Provide the (x, y) coordinate of the cell's center where the given text is located.  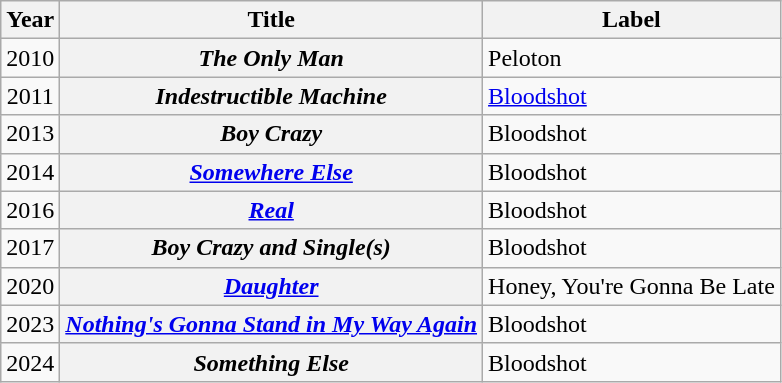
2016 (30, 210)
Boy Crazy and Single(s) (272, 248)
2013 (30, 134)
Label (632, 20)
2024 (30, 362)
Somewhere Else (272, 172)
The Only Man (272, 58)
Daughter (272, 286)
Honey, You're Gonna Be Late (632, 286)
2011 (30, 96)
2014 (30, 172)
2020 (30, 286)
Year (30, 20)
2017 (30, 248)
2010 (30, 58)
2023 (30, 324)
Title (272, 20)
Peloton (632, 58)
Something Else (272, 362)
Nothing's Gonna Stand in My Way Again (272, 324)
Boy Crazy (272, 134)
Indestructible Machine (272, 96)
Real (272, 210)
